Determine the [X, Y] coordinate at the center of the cell enclosing the given text.  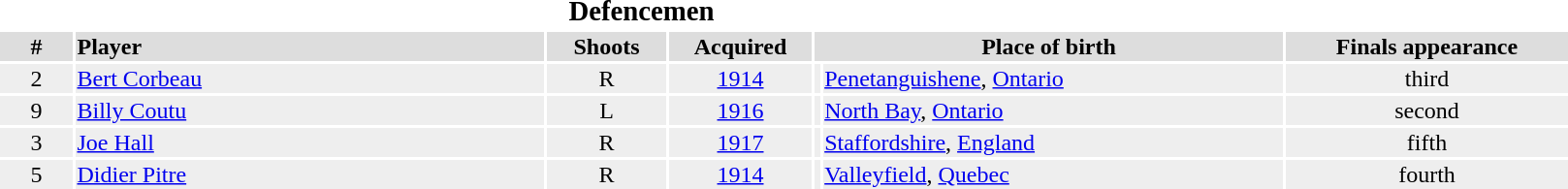
Penetanguishene, Ontario [1053, 79]
North Bay, Ontario [1053, 110]
2 [37, 79]
Joe Hall [310, 142]
L [607, 110]
5 [37, 174]
Place of birth [1049, 47]
Didier Pitre [310, 174]
Staffordshire, England [1053, 142]
9 [37, 110]
Bert Corbeau [310, 79]
# [37, 47]
fourth [1427, 174]
second [1427, 110]
Shoots [607, 47]
3 [37, 142]
Acquired [741, 47]
Billy Coutu [310, 110]
1917 [741, 142]
Player [310, 47]
Finals appearance [1427, 47]
Valleyfield, Quebec [1053, 174]
third [1427, 79]
fifth [1427, 142]
1916 [741, 110]
